Find where the given text appears and provide that cell's center as [X, Y] coordinate. 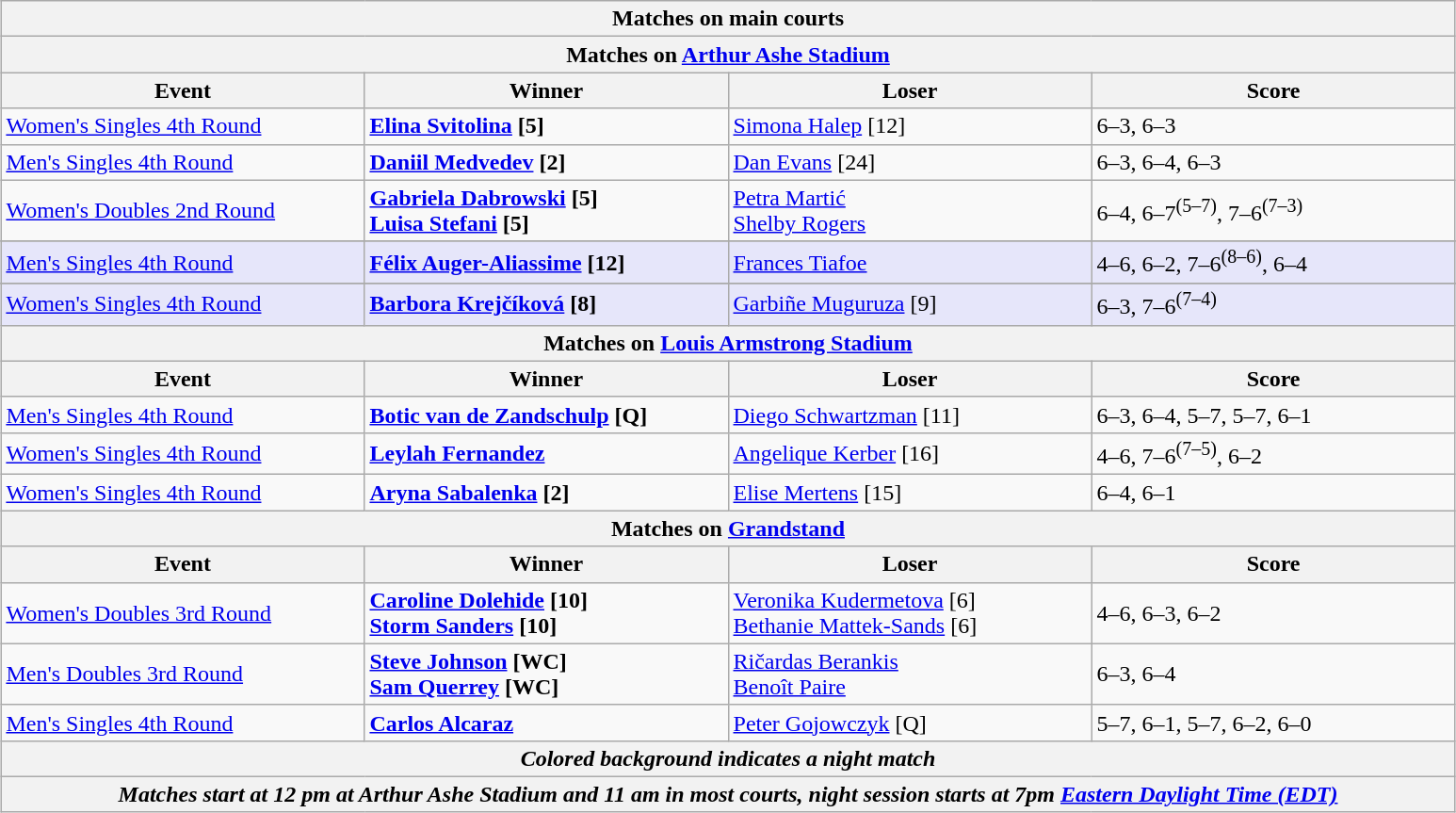
6–3, 6–4, 5–7, 5–7, 6–1 [1273, 415]
Peter Gojowczyk [Q] [910, 723]
Elina Svitolina [5] [546, 126]
Simona Halep [12] [910, 126]
6–4, 6–1 [1273, 493]
Veronika Kudermetova [6] Bethanie Mattek-Sands [6] [910, 612]
Félix Auger-Aliassime [12] [546, 262]
Botic van de Zandschulp [Q] [546, 415]
6–3, 6–3 [1273, 126]
Barbora Krejčíková [8] [546, 305]
Matches on Louis Armstrong Stadium [728, 343]
Petra Martić Shelby Rogers [910, 211]
Angelique Kerber [16] [910, 454]
6–3, 6–4 [1273, 675]
6–4, 6–7(5–7), 7–6(7–3) [1273, 211]
Ričardas Berankis Benoît Paire [910, 675]
Colored background indicates a night match [728, 758]
4–6, 6–2, 7–6(8–6), 6–4 [1273, 262]
Caroline Dolehide [10] Storm Sanders [10] [546, 612]
5–7, 6–1, 5–7, 6–2, 6–0 [1273, 723]
Matches on Grandstand [728, 528]
Daniil Medvedev [2] [546, 162]
4–6, 6–3, 6–2 [1273, 612]
Women's Doubles 3rd Round [183, 612]
Garbiñe Muguruza [9] [910, 305]
Elise Mertens [15] [910, 493]
Dan Evans [24] [910, 162]
Aryna Sabalenka [2] [546, 493]
Women's Doubles 2nd Round [183, 211]
6–3, 6–4, 6–3 [1273, 162]
Diego Schwartzman [11] [910, 415]
Frances Tiafoe [910, 262]
6–3, 7–6(7–4) [1273, 305]
Steve Johnson [WC] Sam Querrey [WC] [546, 675]
Men's Doubles 3rd Round [183, 675]
Matches start at 12 pm at Arthur Ashe Stadium and 11 am in most courts, night session starts at 7pm Eastern Daylight Time (EDT) [728, 794]
Gabriela Dabrowski [5] Luisa Stefani [5] [546, 211]
Leylah Fernandez [546, 454]
4–6, 7–6(7–5), 6–2 [1273, 454]
Matches on Arthur Ashe Stadium [728, 55]
Matches on main courts [728, 19]
Carlos Alcaraz [546, 723]
